Capture the cell that displays the provided text and extract its (X, Y) central coordinate. 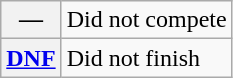
Did not finish (146, 58)
— (31, 20)
Did not compete (146, 20)
DNF (31, 58)
